Capture the cell that displays the provided text and extract its (x, y) central coordinate. 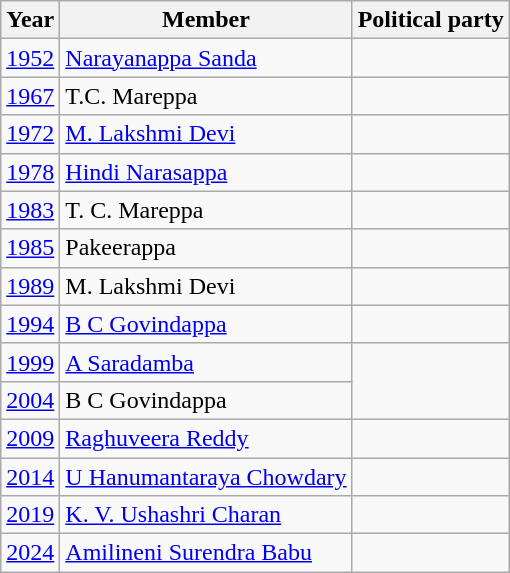
Raghuveera Reddy (206, 438)
Year (30, 20)
A Saradamba (206, 362)
1994 (30, 324)
K. V. Ushashri Charan (206, 515)
2004 (30, 400)
Member (206, 20)
2009 (30, 438)
1983 (30, 210)
Amilineni Surendra Babu (206, 553)
1972 (30, 134)
1999 (30, 362)
U Hanumantaraya Chowdary (206, 477)
1989 (30, 286)
1985 (30, 248)
T. C. Mareppa (206, 210)
1978 (30, 172)
2024 (30, 553)
1967 (30, 96)
2019 (30, 515)
Hindi Narasappa (206, 172)
T.C. Mareppa (206, 96)
2014 (30, 477)
Political party (430, 20)
Narayanappa Sanda (206, 58)
1952 (30, 58)
Pakeerappa (206, 248)
